Pinpoint the cell where the given text exists, returning its (x, y) midpoint coordinate. 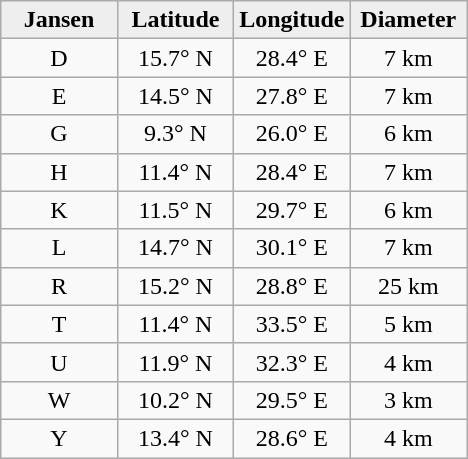
32.3° E (292, 362)
11.9° N (175, 362)
Y (59, 438)
Jansen (59, 20)
E (59, 96)
Longitude (292, 20)
K (59, 210)
11.5° N (175, 210)
Diameter (408, 20)
26.0° E (292, 134)
10.2° N (175, 400)
14.7° N (175, 248)
Latitude (175, 20)
D (59, 58)
15.7° N (175, 58)
R (59, 286)
13.4° N (175, 438)
5 km (408, 324)
14.5° N (175, 96)
29.5° E (292, 400)
27.8° E (292, 96)
28.8° E (292, 286)
33.5° E (292, 324)
U (59, 362)
29.7° E (292, 210)
W (59, 400)
L (59, 248)
H (59, 172)
25 km (408, 286)
G (59, 134)
3 km (408, 400)
T (59, 324)
28.6° E (292, 438)
9.3° N (175, 134)
15.2° N (175, 286)
30.1° E (292, 248)
